For the text-containing cell, return its midpoint in [X, Y] coordinate format. 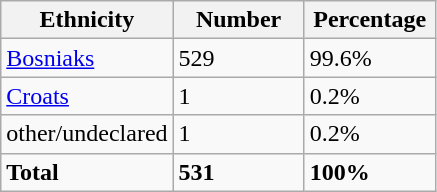
Bosniaks [87, 58]
Percentage [370, 20]
Croats [87, 96]
99.6% [370, 58]
100% [370, 172]
Total [87, 172]
Ethnicity [87, 20]
531 [238, 172]
529 [238, 58]
Number [238, 20]
other/undeclared [87, 134]
